Search for the cell housing the specified text and yield its [X, Y] center coordinate. 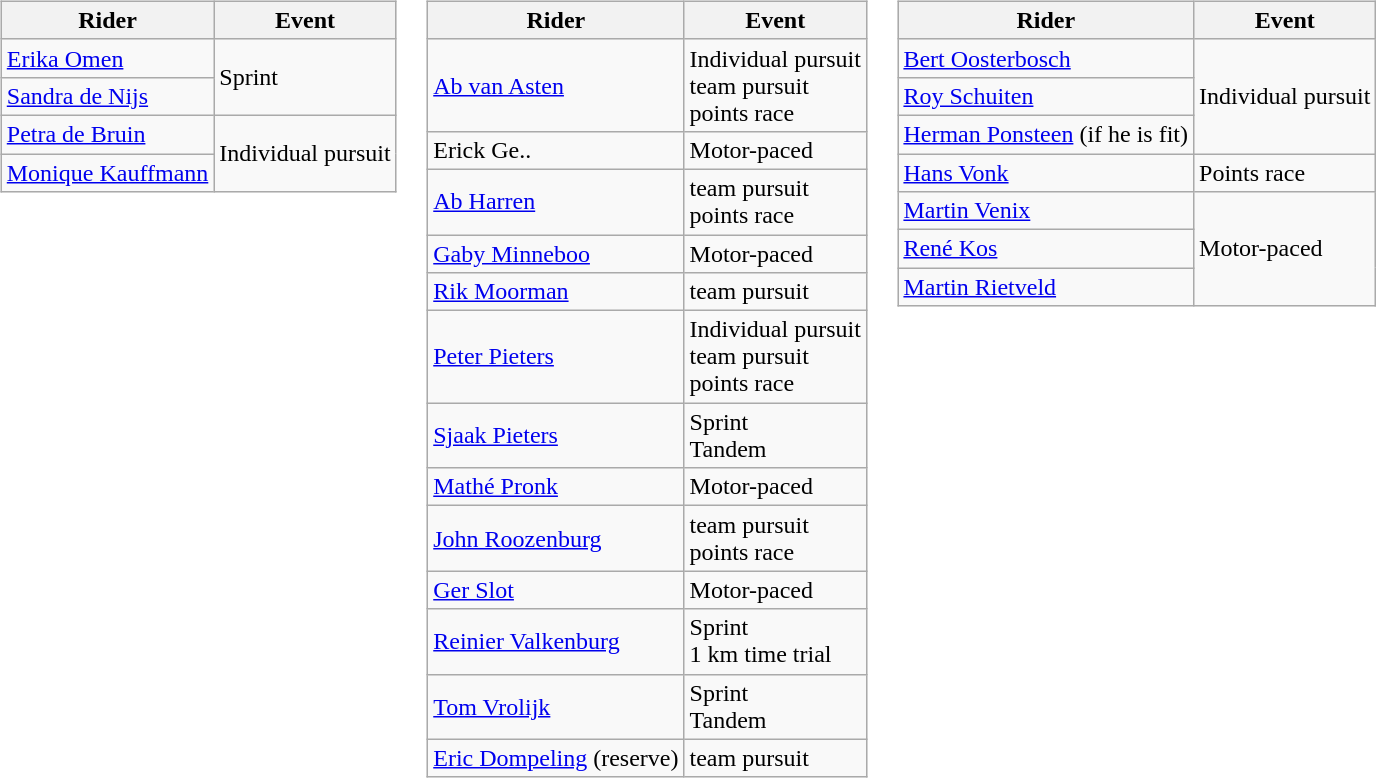
Rik Moorman [556, 292]
Points race [1285, 173]
Erika Omen [108, 58]
Ab van Asten [556, 85]
Reinier Valkenburg [556, 642]
Sjaak Pieters [556, 436]
Mathé Pronk [556, 487]
Monique Kauffmann [108, 173]
Sandra de Nijs [108, 96]
Eric Dompeling (reserve) [556, 758]
John Roozenburg [556, 538]
Gaby Minneboo [556, 253]
Hans Vonk [1046, 173]
Ab Harren [556, 202]
Tom Vrolijk [556, 706]
Bert Oosterbosch [1046, 58]
Petra de Bruin [108, 134]
René Kos [1046, 249]
Ger Slot [556, 590]
Martin Rietveld [1046, 287]
Peter Pieters [556, 357]
Erick Ge.. [556, 150]
Roy Schuiten [1046, 96]
Sprint1 km time trial [775, 642]
Martin Venix [1046, 211]
Herman Ponsteen (if he is fit) [1046, 134]
Sprint [305, 77]
